From the cell containing the given text, extract its center point as (x, y) coordinate. 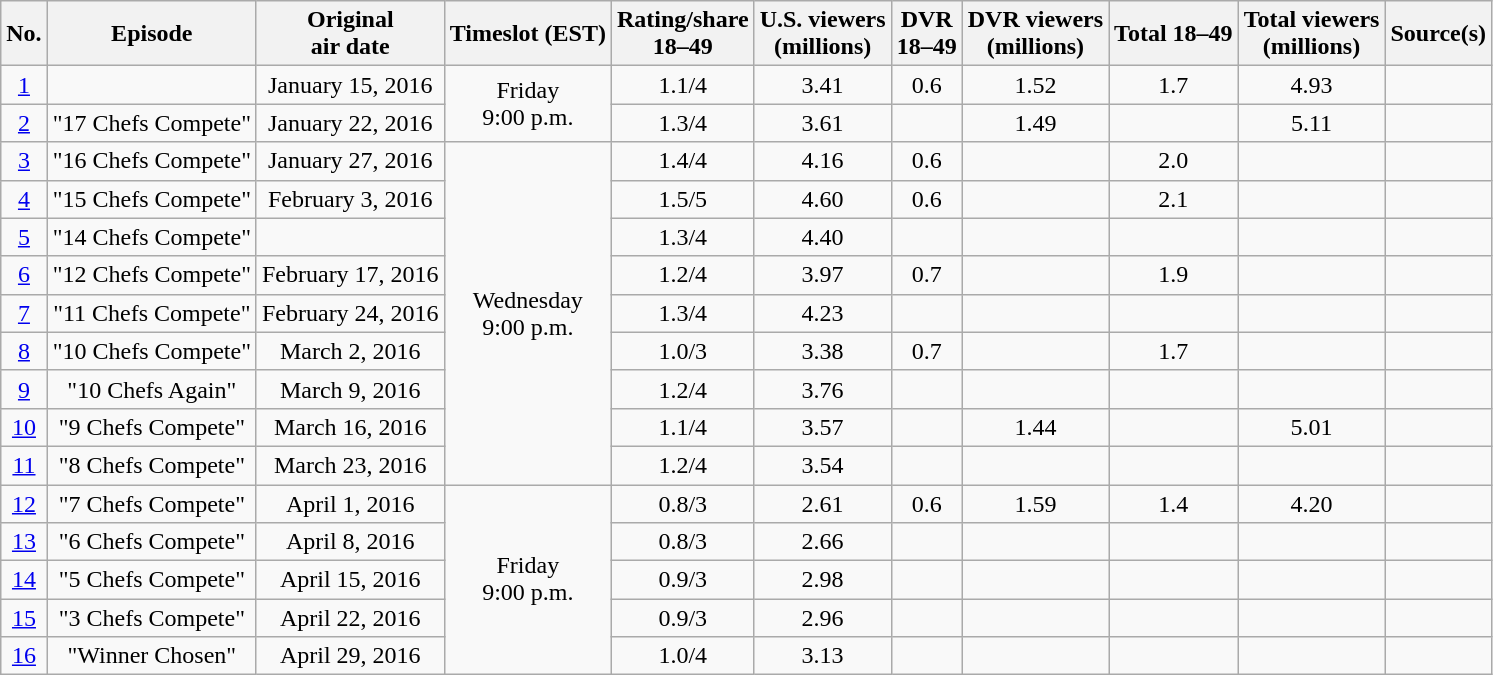
4.20 (1312, 503)
2.61 (822, 503)
"17 Chefs Compete" (152, 123)
February 3, 2016 (350, 199)
"11 Chefs Compete" (152, 313)
5.01 (1312, 427)
"8 Chefs Compete" (152, 465)
2.96 (822, 618)
10 (24, 427)
1.4 (1174, 503)
1.0/3 (682, 351)
7 (24, 313)
13 (24, 542)
"6 Chefs Compete" (152, 542)
"10 Chefs Compete" (152, 351)
12 (24, 503)
Rating/share18–49 (682, 34)
5 (24, 237)
"14 Chefs Compete" (152, 237)
1.44 (1035, 427)
3.97 (822, 275)
2 (24, 123)
April 8, 2016 (350, 542)
3.76 (822, 389)
1.49 (1035, 123)
4.40 (822, 237)
March 9, 2016 (350, 389)
3.13 (822, 656)
Wednesday9:00 p.m. (528, 314)
1 (24, 85)
March 2, 2016 (350, 351)
2.66 (822, 542)
"16 Chefs Compete" (152, 161)
4.16 (822, 161)
"9 Chefs Compete" (152, 427)
1.59 (1035, 503)
11 (24, 465)
9 (24, 389)
2.1 (1174, 199)
"5 Chefs Compete" (152, 580)
Total viewers(millions) (1312, 34)
April 1, 2016 (350, 503)
January 15, 2016 (350, 85)
April 29, 2016 (350, 656)
March 23, 2016 (350, 465)
"7 Chefs Compete" (152, 503)
1.5/5 (682, 199)
16 (24, 656)
February 17, 2016 (350, 275)
"10 Chefs Again" (152, 389)
"Winner Chosen" (152, 656)
February 24, 2016 (350, 313)
3.54 (822, 465)
14 (24, 580)
2.98 (822, 580)
Timeslot (EST) (528, 34)
April 22, 2016 (350, 618)
March 16, 2016 (350, 427)
No. (24, 34)
3.57 (822, 427)
6 (24, 275)
3.61 (822, 123)
January 27, 2016 (350, 161)
15 (24, 618)
Episode (152, 34)
April 15, 2016 (350, 580)
Originalair date (350, 34)
1.4/4 (682, 161)
3 (24, 161)
U.S. viewers(millions) (822, 34)
DVR18–49 (926, 34)
4.93 (1312, 85)
Source(s) (1438, 34)
1.52 (1035, 85)
DVR viewers(millions) (1035, 34)
1.9 (1174, 275)
January 22, 2016 (350, 123)
"15 Chefs Compete" (152, 199)
5.11 (1312, 123)
1.0/4 (682, 656)
4.23 (822, 313)
4 (24, 199)
2.0 (1174, 161)
"12 Chefs Compete" (152, 275)
3.41 (822, 85)
"3 Chefs Compete" (152, 618)
3.38 (822, 351)
8 (24, 351)
4.60 (822, 199)
Total 18–49 (1174, 34)
